Search for the cell housing the specified text and yield its [x, y] center coordinate. 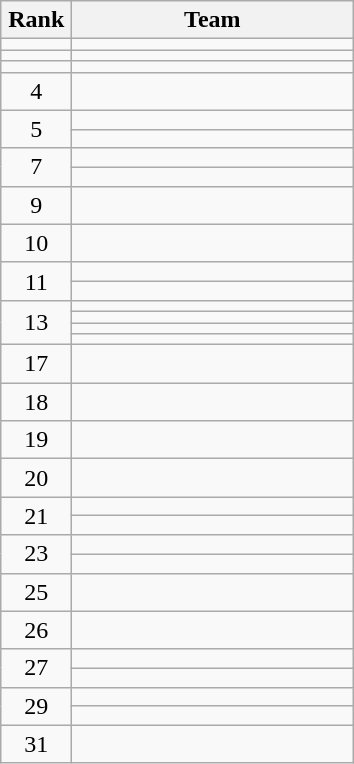
4 [36, 91]
7 [36, 167]
Team [212, 20]
18 [36, 402]
17 [36, 364]
31 [36, 744]
27 [36, 668]
29 [36, 706]
21 [36, 516]
25 [36, 592]
5 [36, 129]
26 [36, 630]
11 [36, 281]
23 [36, 554]
Rank [36, 20]
19 [36, 440]
13 [36, 322]
9 [36, 205]
10 [36, 243]
20 [36, 478]
